Determine the (x, y) coordinate at the center of the cell enclosing the given text.  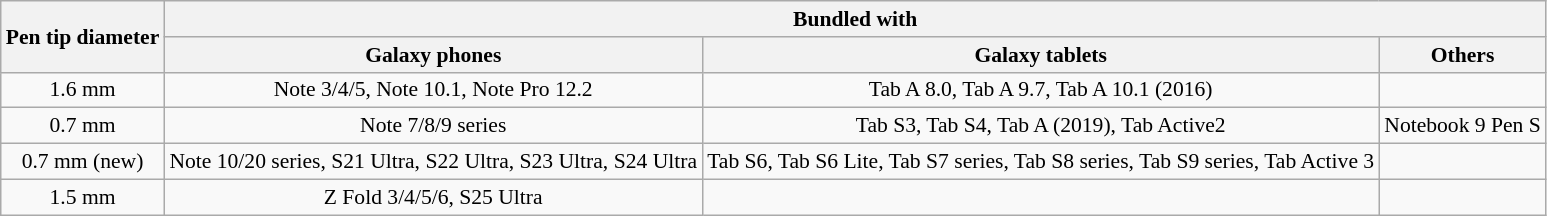
1.6 mm (83, 90)
Note 10/20 series, S21 Ultra, S22 Ultra, S23 Ultra, S24 Ultra (433, 162)
Pen tip diameter (83, 36)
Z Fold 3/4/5/6, S25 Ultra (433, 197)
Others (1462, 55)
Tab A 8.0, Tab A 9.7, Tab A 10.1 (2016) (1040, 90)
Galaxy phones (433, 55)
Galaxy tablets (1040, 55)
Tab S3, Tab S4, Tab A (2019), Tab Active2 (1040, 126)
0.7 mm (83, 126)
Notebook 9 Pen S (1462, 126)
Note 3/4/5, Note 10.1, Note Pro 12.2 (433, 90)
Note 7/8/9 series (433, 126)
0.7 mm (new) (83, 162)
1.5 mm (83, 197)
Bundled with (855, 19)
Tab S6, Tab S6 Lite, Tab S7 series, Tab S8 series, Tab S9 series, Tab Active 3 (1040, 162)
